Return (X, Y) of the center of cell containing provided text 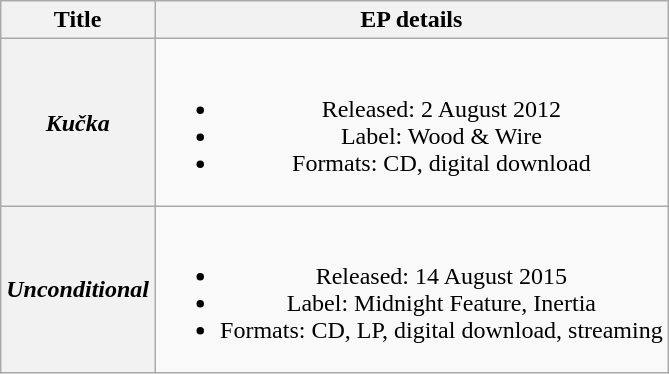
Title (78, 20)
Released: 14 August 2015Label: Midnight Feature, InertiaFormats: CD, LP, digital download, streaming (412, 290)
Unconditional (78, 290)
Released: 2 August 2012Label: Wood & WireFormats: CD, digital download (412, 122)
Kučka (78, 122)
EP details (412, 20)
